Detect which cell encompasses the target text, then output its [X, Y] center coordinate. 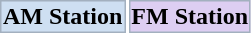
AM Station [62, 16]
FM Station [190, 16]
